For the text-containing cell, return its midpoint in (x, y) coordinate format. 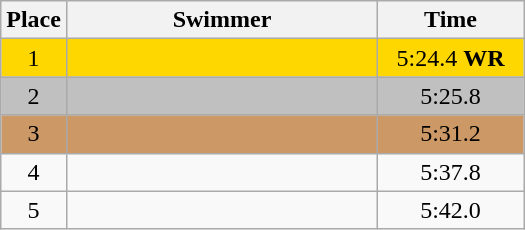
3 (34, 134)
Time (451, 20)
Place (34, 20)
5:25.8 (451, 96)
Swimmer (222, 20)
5:24.4 WR (451, 58)
5:42.0 (451, 210)
5 (34, 210)
5:37.8 (451, 172)
1 (34, 58)
2 (34, 96)
5:31.2 (451, 134)
4 (34, 172)
